Locate the cell with the specified text and output its [x, y] center coordinate. 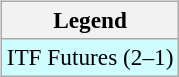
ITF Futures (2–1) [90, 57]
Legend [90, 20]
